Identify which cell holds the provided text, then report its (X, Y) central coordinate. 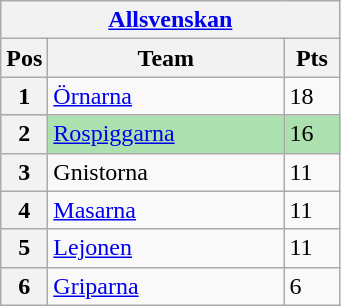
1 (24, 96)
Örnarna (166, 96)
Team (166, 58)
Masarna (166, 210)
4 (24, 210)
Griparna (166, 286)
Pts (312, 58)
Lejonen (166, 248)
Gnistorna (166, 172)
Rospiggarna (166, 134)
5 (24, 248)
Pos (24, 58)
16 (312, 134)
18 (312, 96)
3 (24, 172)
2 (24, 134)
Allsvenskan (170, 20)
